Capture the cell that displays the provided text and extract its [x, y] central coordinate. 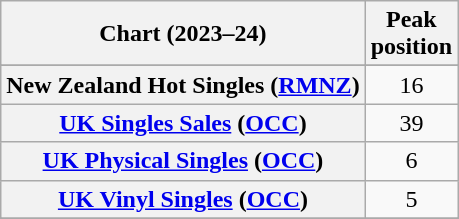
UK Singles Sales (OCC) [183, 123]
UK Vinyl Singles (OCC) [183, 199]
UK Physical Singles (OCC) [183, 161]
16 [411, 85]
Chart (2023–24) [183, 34]
39 [411, 123]
6 [411, 161]
5 [411, 199]
Peakposition [411, 34]
New Zealand Hot Singles (RMNZ) [183, 85]
